Determine the [X, Y] coordinate at the center of the cell enclosing the given text.  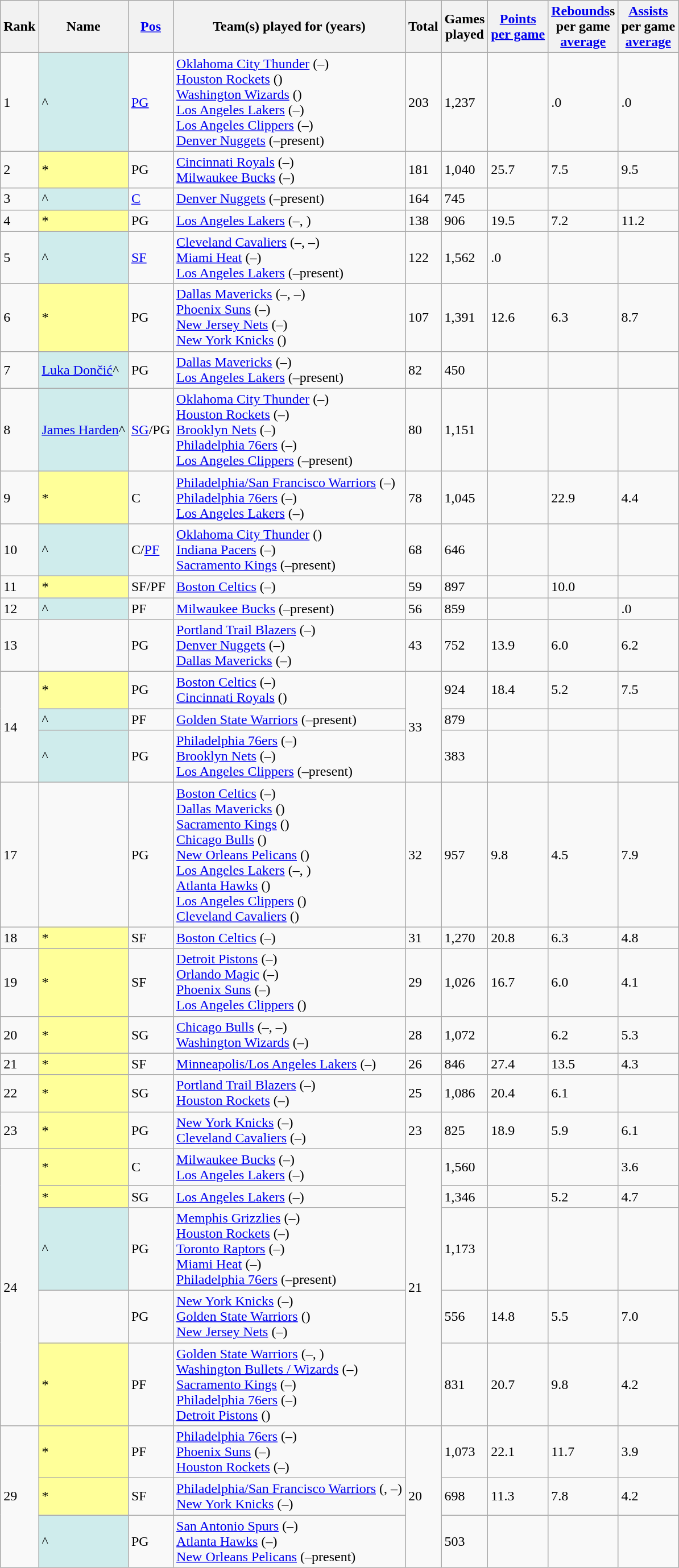
4.8 [648, 938]
1,391 [465, 317]
20.8 [518, 938]
8.7 [648, 317]
Assists per gameaverage [648, 27]
27.4 [518, 1064]
Los Angeles Lakers (–) [289, 1196]
Denver Nuggets (–present) [289, 199]
5 [19, 257]
13 [19, 646]
3.9 [648, 1452]
Chicago Bulls (–, –)Washington Wizards (–) [289, 1034]
Philadelphia/San Francisco Warriors (–)Philadelphia 76ers (–)Los Angeles Lakers (–) [289, 497]
1,073 [465, 1452]
1,151 [465, 430]
138 [423, 221]
New York Knicks (–)Golden State Warriors ()New Jersey Nets (–) [289, 1316]
Dallas Mavericks (–, –)Phoenix Suns (–)New Jersey Nets (–)New York Knicks () [289, 317]
22.1 [518, 1452]
Golden State Warriors (–, )Washington Bullets / Wizards (–)Sacramento Kings (–)Philadelphia 76ers (–)Detroit Pistons () [289, 1384]
San Antonio Spurs (–)Atlanta Hawks (–)New Orleans Pelicans (–present) [289, 1541]
Golden State Warriors (–present) [289, 719]
82 [423, 369]
28 [423, 1034]
12.6 [518, 317]
11.7 [583, 1452]
1,086 [465, 1093]
22 [19, 1093]
18 [19, 938]
646 [465, 550]
SG/PG [150, 430]
1,270 [465, 938]
1,237 [465, 102]
8 [19, 430]
22.9 [583, 497]
Oklahoma City Thunder ()Indiana Pacers (–)Sacramento Kings (–present) [289, 550]
Reboundssper gameaverage [583, 27]
18.4 [518, 690]
5.5 [583, 1316]
16.7 [518, 982]
Philadelphia 76ers (–)Brooklyn Nets (–)Los Angeles Clippers (–present) [289, 756]
9 [19, 497]
825 [465, 1130]
Portland Trail Blazers (–)Houston Rockets (–) [289, 1093]
Points per game [518, 27]
19.5 [518, 221]
846 [465, 1064]
1,560 [465, 1167]
Oklahoma City Thunder (–)Houston Rockets ()Washington Wizards ()Los Angeles Lakers (–)Los Angeles Clippers (–)Denver Nuggets (–present) [289, 102]
122 [423, 257]
New York Knicks (–)Cleveland Cavaliers (–) [289, 1130]
Boston Celtics (–)Cincinnati Royals () [289, 690]
18.9 [518, 1130]
383 [465, 756]
Oklahoma City Thunder (–)Houston Rockets (–)Brooklyn Nets (–)Philadelphia 76ers (–)Los Angeles Clippers (–present) [289, 430]
1 [19, 102]
503 [465, 1541]
20.4 [518, 1093]
20.7 [518, 1384]
Cleveland Cavaliers (–, –)Miami Heat (–)Los Angeles Lakers (–present) [289, 257]
181 [423, 169]
Milwaukee Bucks (–present) [289, 609]
7.2 [583, 221]
26 [423, 1064]
32 [423, 855]
24 [19, 1287]
1,173 [465, 1249]
1,346 [465, 1196]
31 [423, 938]
C/PF [150, 550]
1,072 [465, 1034]
4.3 [648, 1064]
Dallas Mavericks (–)Los Angeles Lakers (–present) [289, 369]
752 [465, 646]
43 [423, 646]
13.9 [518, 646]
33 [423, 727]
Los Angeles Lakers (–, ) [289, 221]
5.9 [583, 1130]
80 [423, 430]
897 [465, 587]
James Harden^ [84, 430]
Gamesplayed [465, 27]
1,562 [465, 257]
831 [465, 1384]
68 [423, 550]
164 [423, 199]
Milwaukee Bucks (–)Los Angeles Lakers (–) [289, 1167]
107 [423, 317]
25.7 [518, 169]
6 [19, 317]
11.2 [648, 221]
2 [19, 169]
19 [19, 982]
879 [465, 719]
745 [465, 199]
Philadelphia/San Francisco Warriors (, –)New York Knicks (–) [289, 1497]
3 [19, 199]
14.8 [518, 1316]
Pos [150, 27]
450 [465, 369]
556 [465, 1316]
4.1 [648, 982]
Rank [19, 27]
7.0 [648, 1316]
1,026 [465, 982]
78 [423, 497]
14 [19, 727]
Team(s) played for (years) [289, 27]
Memphis Grizzlies (–)Houston Rockets (–)Toronto Raptors (–)Miami Heat (–)Philadelphia 76ers (–present) [289, 1249]
957 [465, 855]
Cincinnati Royals (–)Milwaukee Bucks (–) [289, 169]
17 [19, 855]
3.6 [648, 1167]
4.7 [648, 1196]
11.3 [518, 1497]
25 [423, 1093]
Total [423, 27]
7 [19, 369]
1,040 [465, 169]
698 [465, 1497]
56 [423, 609]
Portland Trail Blazers (–)Denver Nuggets (–)Dallas Mavericks (–) [289, 646]
10.0 [583, 587]
12 [19, 609]
924 [465, 690]
Luka Dončić^ [84, 369]
10 [19, 550]
4.5 [583, 855]
7.8 [583, 1497]
Name [84, 27]
4 [19, 221]
Philadelphia 76ers (–)Phoenix Suns (–)Houston Rockets (–) [289, 1452]
5.3 [648, 1034]
4.4 [648, 497]
59 [423, 587]
13.5 [583, 1064]
Detroit Pistons (–)Orlando Magic (–)Phoenix Suns (–)Los Angeles Clippers () [289, 982]
906 [465, 221]
203 [423, 102]
7.9 [648, 855]
859 [465, 609]
1,045 [465, 497]
SF/PF [150, 587]
9.5 [648, 169]
11 [19, 587]
Minneapolis/Los Angeles Lakers (–) [289, 1064]
